Determine the [X, Y] coordinate at the center of the cell enclosing the given text.  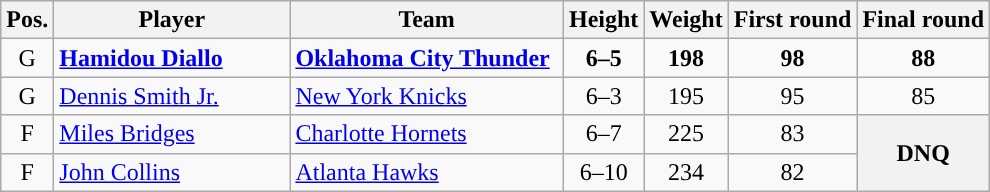
98 [792, 58]
234 [686, 172]
95 [792, 96]
6–7 [603, 134]
Player [172, 20]
Dennis Smith Jr. [172, 96]
Atlanta Hawks [427, 172]
Miles Bridges [172, 134]
83 [792, 134]
6–3 [603, 96]
New York Knicks [427, 96]
Team [427, 20]
198 [686, 58]
Oklahoma City Thunder [427, 58]
85 [924, 96]
Final round [924, 20]
195 [686, 96]
6–10 [603, 172]
Weight [686, 20]
DNQ [924, 153]
Height [603, 20]
John Collins [172, 172]
82 [792, 172]
88 [924, 58]
Hamidou Diallo [172, 58]
First round [792, 20]
225 [686, 134]
6–5 [603, 58]
Pos. [28, 20]
Charlotte Hornets [427, 134]
